Locate the cell with the specified text and output its (x, y) center coordinate. 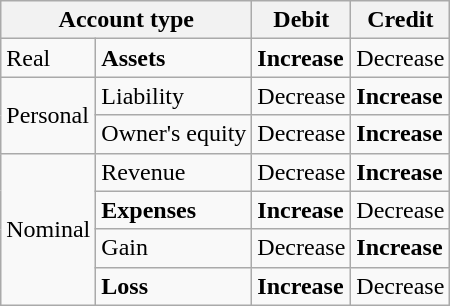
Real (48, 58)
Nominal (48, 229)
Gain (174, 248)
Loss (174, 286)
Revenue (174, 172)
Account type (126, 20)
Expenses (174, 210)
Liability (174, 96)
Debit (302, 20)
Personal (48, 115)
Credit (400, 20)
Assets (174, 58)
Owner's equity (174, 134)
